From the cell containing the given text, extract its center point as (x, y) coordinate. 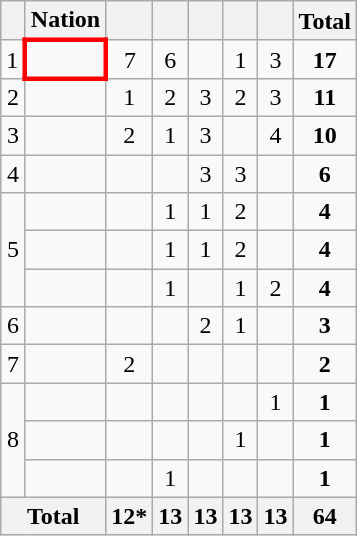
5 (14, 250)
64 (325, 516)
12* (130, 516)
17 (325, 59)
Nation (65, 21)
8 (14, 440)
11 (325, 97)
10 (325, 135)
